Determine the (x, y) coordinate at the center of the cell enclosing the given text.  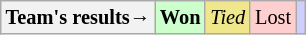
Won (180, 17)
Tied (228, 17)
Lost (273, 17)
Team's results→ (78, 17)
